Detect which cell encompasses the target text, then output its [x, y] center coordinate. 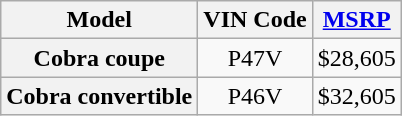
P46V [255, 96]
VIN Code [255, 20]
$28,605 [356, 58]
Cobra coupe [100, 58]
$32,605 [356, 96]
P47V [255, 58]
Model [100, 20]
Cobra convertible [100, 96]
MSRP [356, 20]
